Detect which cell encompasses the target text, then output its [X, Y] center coordinate. 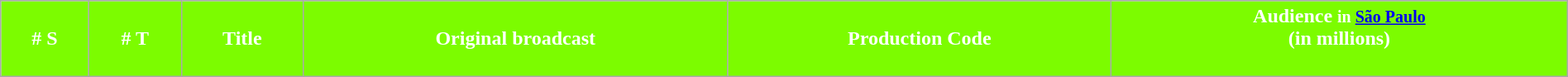
# T [135, 39]
Original broadcast [515, 39]
Production Code [920, 39]
# S [45, 39]
Title [241, 39]
Audience in São Paulo (in millions) [1340, 39]
